Return [X, Y] of the center of cell containing provided text 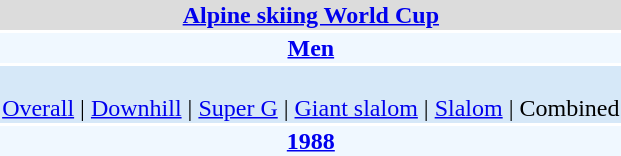
Overall | Downhill | Super G | Giant slalom | Slalom | Combined [311, 94]
Men [311, 48]
Alpine skiing World Cup [311, 15]
1988 [311, 141]
